For the text-containing cell, return its midpoint in (X, Y) coordinate format. 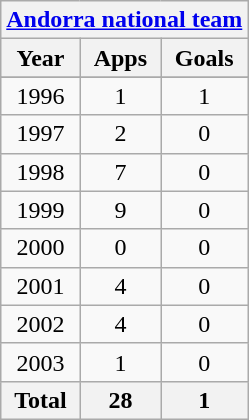
Total (40, 400)
1997 (40, 134)
28 (120, 400)
2 (120, 134)
Goals (204, 58)
Year (40, 58)
Apps (120, 58)
7 (120, 172)
9 (120, 210)
1999 (40, 210)
Andorra national team (124, 20)
2002 (40, 324)
2001 (40, 286)
2000 (40, 248)
1996 (40, 96)
2003 (40, 362)
1998 (40, 172)
